Find where the given text appears and provide that cell's center as [X, Y] coordinate. 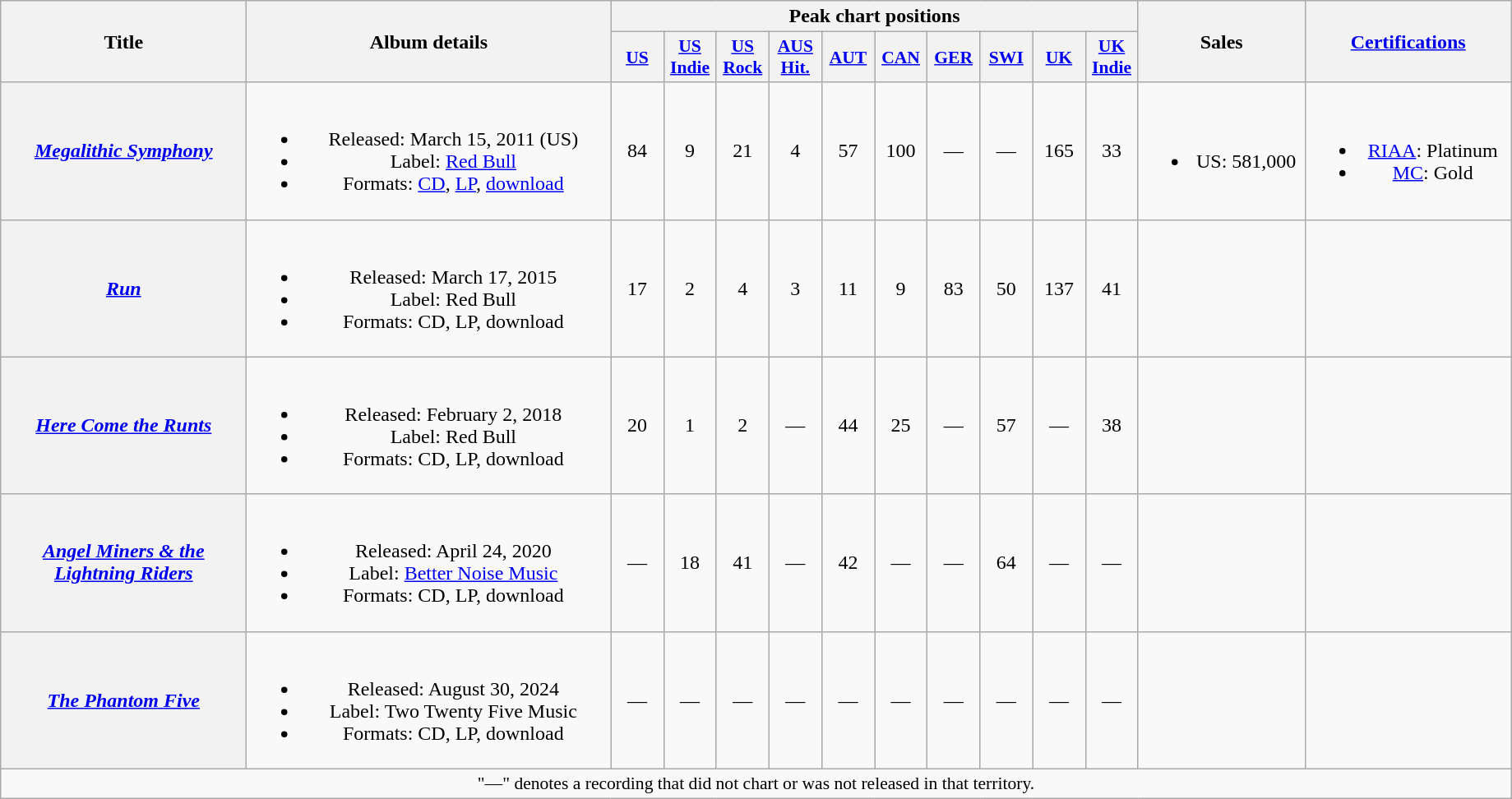
CAN [901, 58]
1 [690, 426]
165 [1059, 151]
18 [690, 562]
17 [637, 288]
50 [1006, 288]
21 [742, 151]
US: 581,000 [1222, 151]
83 [954, 288]
Released: March 17, 2015Label: Red BullFormats: CD, LP, download [429, 288]
33 [1112, 151]
137 [1059, 288]
AUT [848, 58]
Megalithic Symphony [123, 151]
US [637, 58]
100 [901, 151]
Angel Miners & the Lightning Riders [123, 562]
USIndie [690, 58]
GER [954, 58]
SWI [1006, 58]
Released: February 2, 2018Label: Red BullFormats: CD, LP, download [429, 426]
AUSHit. [795, 58]
3 [795, 288]
USRock [742, 58]
20 [637, 426]
Here Come the Runts [123, 426]
UK [1059, 58]
RIAA: PlatinumMC: Gold [1408, 151]
Sales [1222, 41]
The Phantom Five [123, 700]
11 [848, 288]
64 [1006, 562]
Album details [429, 41]
42 [848, 562]
Peak chart positions [875, 16]
44 [848, 426]
Title [123, 41]
Certifications [1408, 41]
"—" denotes a recording that did not chart or was not released in that territory. [756, 783]
38 [1112, 426]
Released: March 15, 2011 (US)Label: Red BullFormats: CD, LP, download [429, 151]
84 [637, 151]
25 [901, 426]
Run [123, 288]
Released: August 30, 2024Label: Two Twenty Five MusicFormats: CD, LP, download [429, 700]
Released: April 24, 2020Label: Better Noise MusicFormats: CD, LP, download [429, 562]
UKIndie [1112, 58]
